Extract the (x, y) coordinate from the center of the cell holding the provided text.  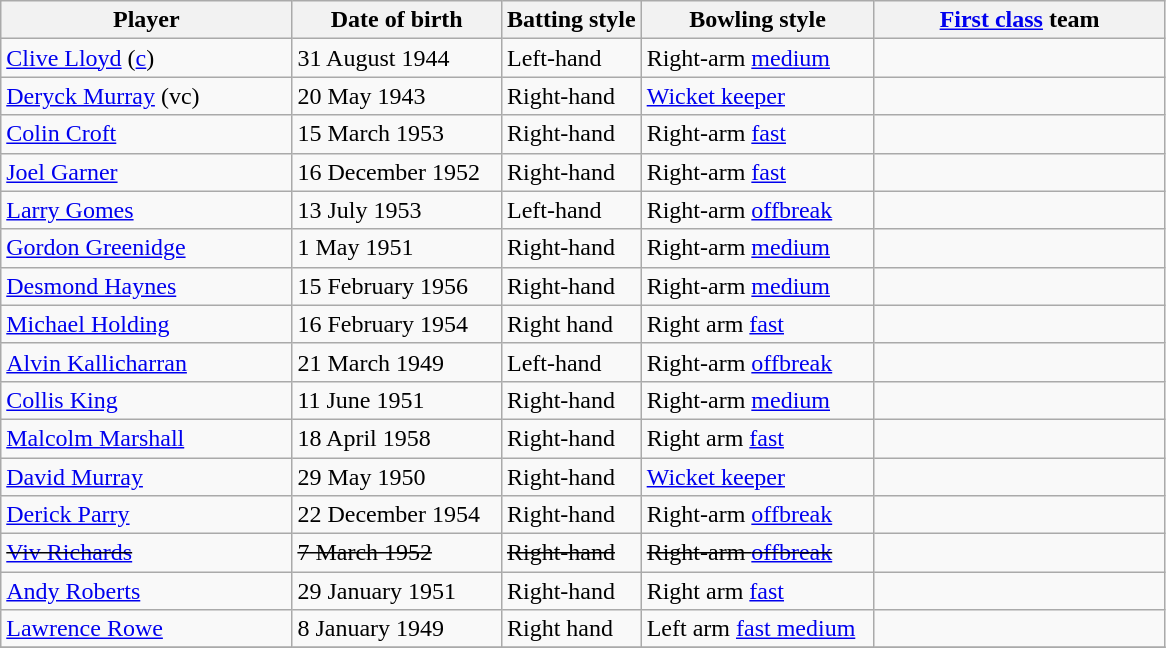
Joel Garner (146, 172)
David Murray (146, 477)
29 May 1950 (397, 477)
Left arm fast medium (758, 629)
Colin Croft (146, 134)
31 August 1944 (397, 58)
29 January 1951 (397, 591)
Larry Gomes (146, 210)
8 January 1949 (397, 629)
Malcolm Marshall (146, 438)
11 June 1951 (397, 400)
7 March 1952 (397, 553)
Gordon Greenidge (146, 248)
Lawrence Rowe (146, 629)
13 July 1953 (397, 210)
20 May 1943 (397, 96)
16 December 1952 (397, 172)
Bowling style (758, 20)
Collis King (146, 400)
Desmond Haynes (146, 286)
Michael Holding (146, 324)
Viv Richards (146, 553)
15 March 1953 (397, 134)
15 February 1956 (397, 286)
Deryck Murray (vc) (146, 96)
16 February 1954 (397, 324)
18 April 1958 (397, 438)
Andy Roberts (146, 591)
21 March 1949 (397, 362)
Clive Lloyd (c) (146, 58)
Date of birth (397, 20)
Alvin Kallicharran (146, 362)
Derick Parry (146, 515)
22 December 1954 (397, 515)
1 May 1951 (397, 248)
Player (146, 20)
First class team (1020, 20)
Batting style (571, 20)
